Provide the [x, y] coordinate of the cell's center where the given text is located.  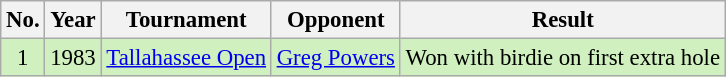
Tournament [186, 20]
Greg Powers [336, 58]
Result [562, 20]
Year [73, 20]
1 [23, 58]
No. [23, 20]
Opponent [336, 20]
1983 [73, 58]
Tallahassee Open [186, 58]
Won with birdie on first extra hole [562, 58]
